Identify which cell holds the provided text, then report its [X, Y] central coordinate. 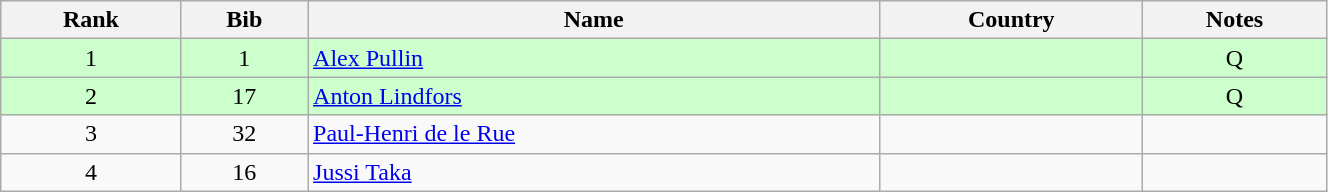
32 [244, 134]
Notes [1235, 20]
Alex Pullin [594, 58]
Rank [91, 20]
16 [244, 172]
3 [91, 134]
Name [594, 20]
17 [244, 96]
4 [91, 172]
Anton Lindfors [594, 96]
Bib [244, 20]
Country [1012, 20]
Paul-Henri de le Rue [594, 134]
2 [91, 96]
Jussi Taka [594, 172]
